Determine the (x, y) coordinate at the center of the cell enclosing the given text.  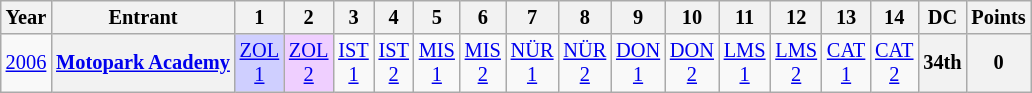
ZOL1 (260, 63)
MIS1 (437, 63)
DON1 (638, 63)
10 (692, 17)
11 (745, 17)
7 (532, 17)
ZOL2 (308, 63)
12 (796, 17)
8 (584, 17)
DON2 (692, 63)
LMS1 (745, 63)
NÜR2 (584, 63)
9 (638, 17)
IST1 (353, 63)
Points (999, 17)
3 (353, 17)
2 (308, 17)
14 (894, 17)
2006 (26, 63)
13 (846, 17)
CAT2 (894, 63)
5 (437, 17)
1 (260, 17)
6 (483, 17)
Year (26, 17)
Motopark Academy (143, 63)
0 (999, 63)
4 (394, 17)
MIS2 (483, 63)
NÜR1 (532, 63)
DC (942, 17)
34th (942, 63)
LMS2 (796, 63)
CAT1 (846, 63)
IST2 (394, 63)
Entrant (143, 17)
